Scan for the cell matching the given text and deliver its (X, Y) coordinate at center. 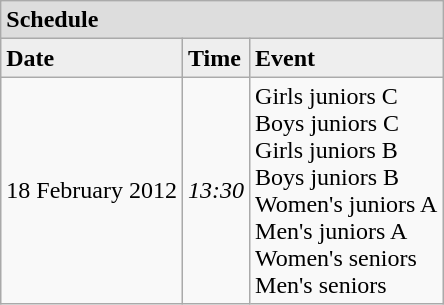
Event (346, 58)
Girls juniors CBoys juniors CGirls juniors BBoys juniors BWomen's juniors AMen's juniors AWomen's seniorsMen's seniors (346, 190)
Time (216, 58)
Schedule (222, 20)
13:30 (216, 190)
18 February 2012 (92, 190)
Date (92, 58)
